Search for the cell housing the specified text and yield its (x, y) center coordinate. 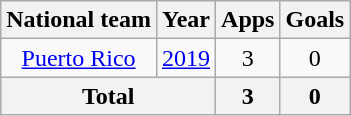
Total (108, 96)
Goals (315, 20)
Puerto Rico (79, 58)
Year (186, 20)
2019 (186, 58)
Apps (248, 20)
National team (79, 20)
